Return the (x, y) coordinate for the center point of the cell that contains the specified text.  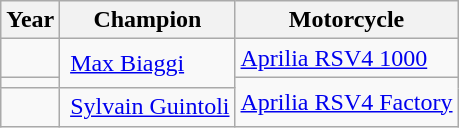
Champion (148, 20)
Aprilia RSV4 Factory (346, 102)
Aprilia RSV4 1000 (346, 58)
Max Biaggi (148, 64)
Year (30, 20)
Sylvain Guintoli (148, 107)
Motorcycle (346, 20)
